Scan for the cell matching the given text and deliver its (x, y) coordinate at center. 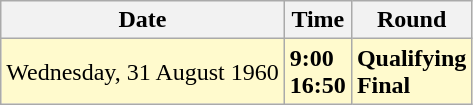
Wednesday, 31 August 1960 (143, 72)
QualifyingFinal (411, 72)
Date (143, 20)
9:0016:50 (318, 72)
Time (318, 20)
Round (411, 20)
